Identify which cell holds the provided text, then report its (x, y) central coordinate. 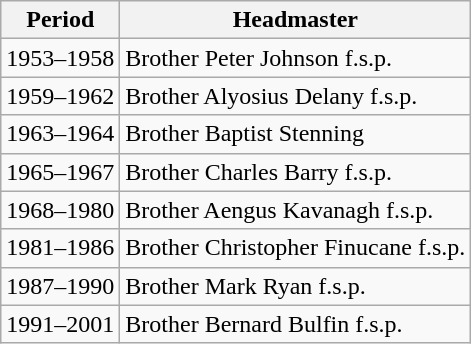
Brother Christopher Finucane f.s.p. (296, 248)
Headmaster (296, 20)
1968–1980 (60, 210)
Brother Baptist Stenning (296, 134)
Brother Bernard Bulfin f.s.p. (296, 324)
1981–1986 (60, 248)
1987–1990 (60, 286)
Brother Aengus Kavanagh f.s.p. (296, 210)
Period (60, 20)
1963–1964 (60, 134)
Brother Mark Ryan f.s.p. (296, 286)
Brother Charles Barry f.s.p. (296, 172)
1991–2001 (60, 324)
1953–1958 (60, 58)
1965–1967 (60, 172)
1959–1962 (60, 96)
Brother Alyosius Delany f.s.p. (296, 96)
Brother Peter Johnson f.s.p. (296, 58)
